Search for the cell housing the specified text and yield its (X, Y) center coordinate. 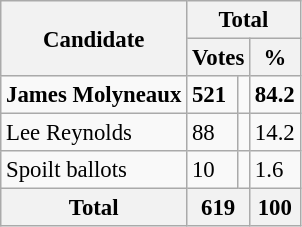
James Molyneaux (94, 95)
Candidate (94, 38)
100 (275, 208)
88 (212, 133)
Spoilt ballots (94, 170)
10 (212, 170)
619 (218, 208)
% (275, 58)
Lee Reynolds (94, 133)
1.6 (275, 170)
Votes (218, 58)
14.2 (275, 133)
84.2 (275, 95)
521 (212, 95)
